Pinpoint the cell where the given text exists, returning its (x, y) midpoint coordinate. 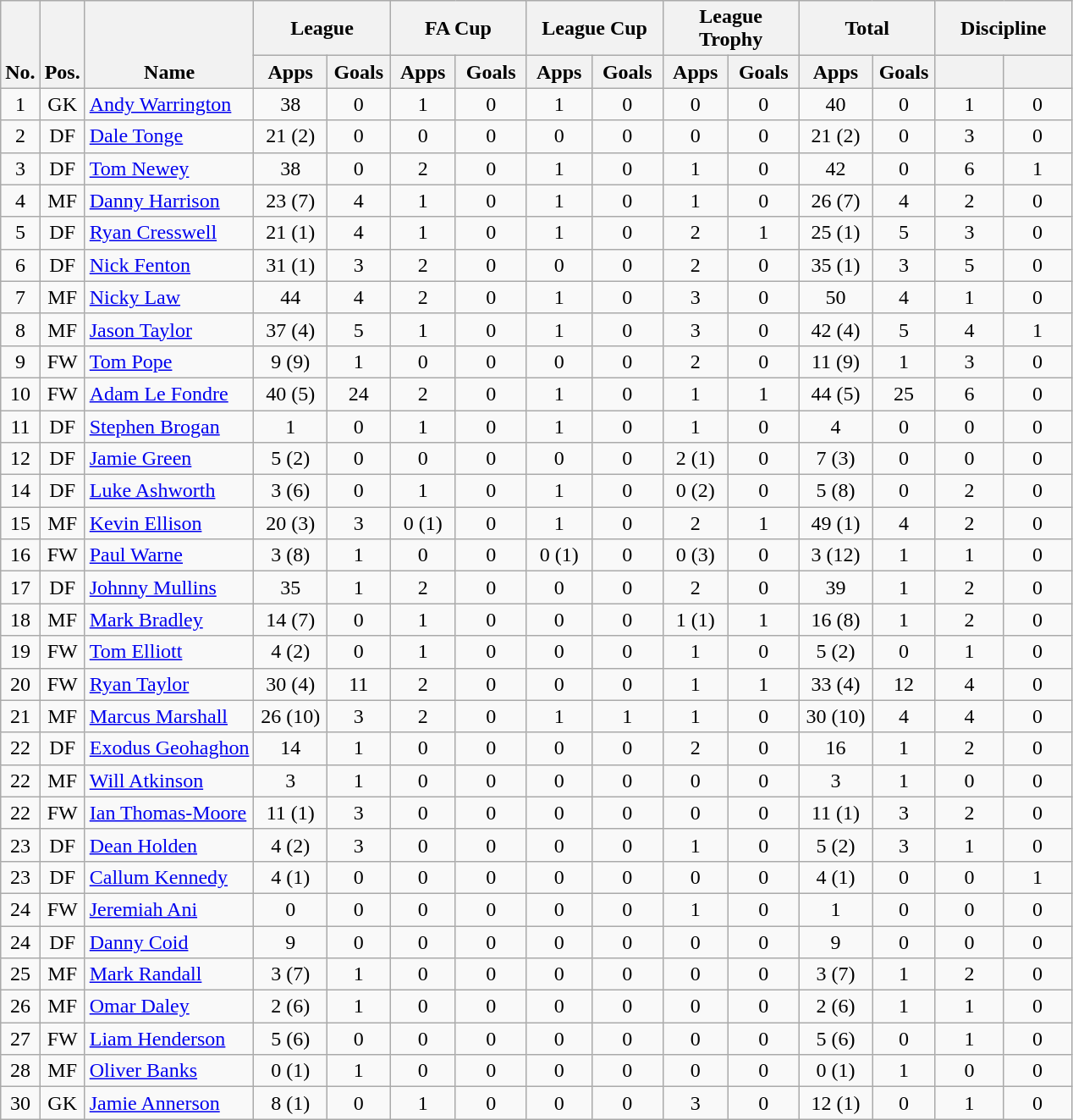
Tom Elliott (169, 652)
26 (10) (291, 716)
Danny Coid (169, 942)
Mark Bradley (169, 620)
Exodus Geohaghon (169, 748)
39 (836, 588)
14 (7) (291, 620)
0 (3) (696, 555)
Will Atkinson (169, 781)
20 (3) (291, 523)
No. (20, 44)
37 (4) (291, 329)
Dean Holden (169, 845)
3 (12) (836, 555)
44 (5) (836, 394)
35 (291, 588)
33 (4) (836, 684)
Stephen Brogan (169, 426)
42 (4) (836, 329)
3 (6) (291, 491)
21 (20, 716)
Nick Fenton (169, 265)
FA Cup (459, 29)
8 (20, 329)
5 (8) (836, 491)
Dale Tonge (169, 136)
Callum Kennedy (169, 877)
Kevin Ellison (169, 523)
League Cup (594, 29)
18 (20, 620)
Andy Warrington (169, 104)
1 (1) (696, 620)
League Trophy (731, 29)
Marcus Marshall (169, 716)
Jamie Green (169, 459)
Name (169, 44)
17 (20, 588)
12 (1) (836, 1103)
26 (7) (836, 201)
7 (3) (836, 459)
Johnny Mullins (169, 588)
28 (20, 1071)
Pos. (63, 44)
Omar Daley (169, 1007)
Tom Newey (169, 168)
40 (5) (291, 394)
44 (291, 297)
Discipline (1004, 29)
23 (7) (291, 201)
31 (1) (291, 265)
Paul Warne (169, 555)
2 (1) (696, 459)
21 (1) (291, 233)
Liam Henderson (169, 1039)
42 (836, 168)
3 (8) (291, 555)
20 (20, 684)
27 (20, 1039)
25 (1) (836, 233)
26 (20, 1007)
30 (4) (291, 684)
9 (9) (291, 361)
Ian Thomas-Moore (169, 813)
Total (867, 29)
8 (1) (291, 1103)
Mark Randall (169, 974)
Tom Pope (169, 361)
15 (20, 523)
49 (1) (836, 523)
7 (20, 297)
11 (9) (836, 361)
16 (8) (836, 620)
Adam Le Fondre (169, 394)
Ryan Taylor (169, 684)
30 (20, 1103)
Oliver Banks (169, 1071)
Nicky Law (169, 297)
League (322, 29)
35 (1) (836, 265)
50 (836, 297)
Jason Taylor (169, 329)
30 (10) (836, 716)
19 (20, 652)
10 (20, 394)
Jeremiah Ani (169, 909)
Danny Harrison (169, 201)
0 (2) (696, 491)
Ryan Cresswell (169, 233)
40 (836, 104)
Jamie Annerson (169, 1103)
Luke Ashworth (169, 491)
